Pinpoint the cell where the given text exists, returning its (x, y) midpoint coordinate. 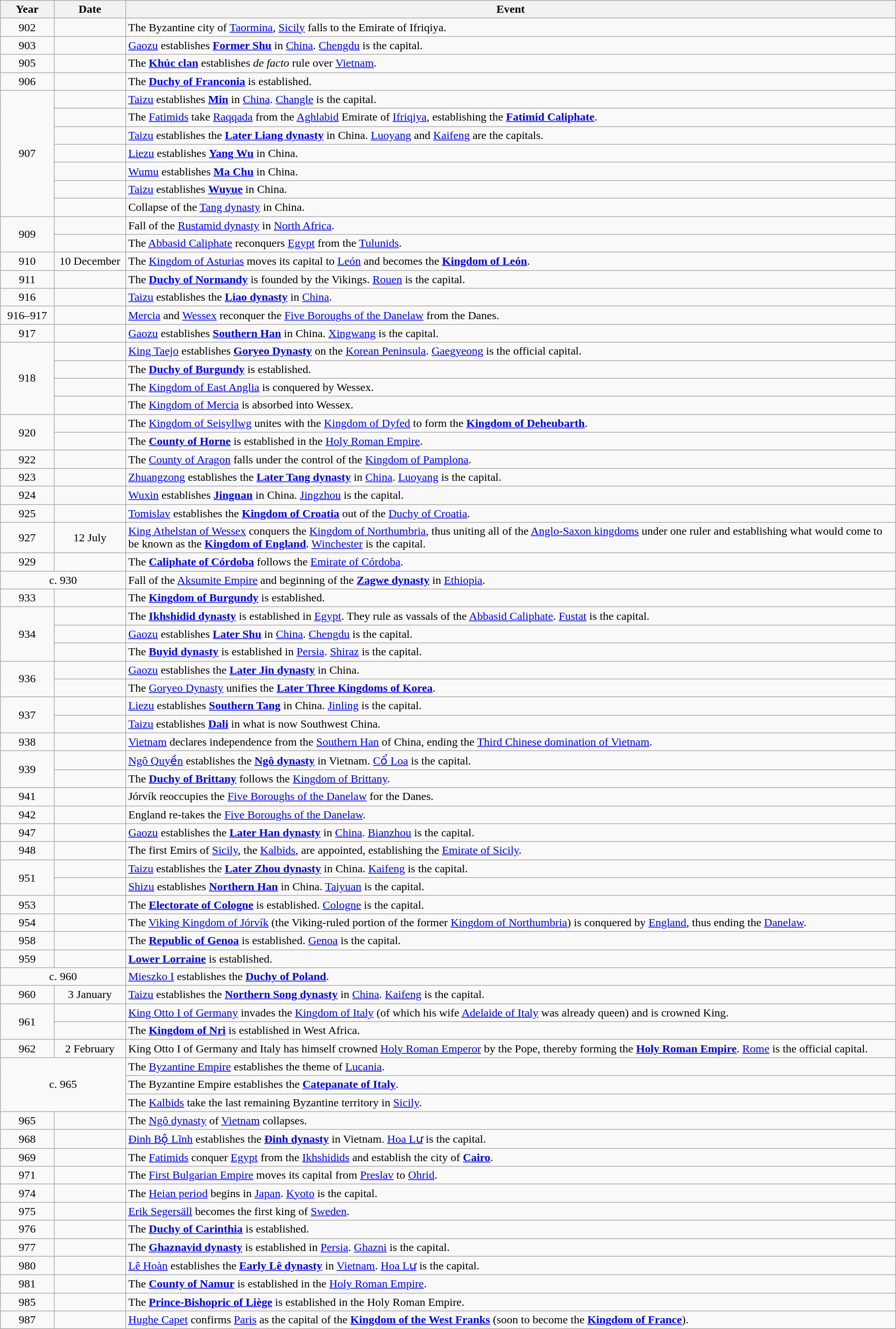
937 (27, 715)
953 (27, 904)
The first Emirs of Sicily, the Kalbids, are appointed, establishing the Emirate of Sicily. (510, 851)
Gaozu establishes the Later Han dynasty in China. Bianzhou is the capital. (510, 833)
938 (27, 742)
c. 965 (63, 1085)
12 July (90, 538)
985 (27, 1302)
Taizu establishes the Liao dynasty in China. (510, 297)
Mercia and Wessex reconquer the Five Boroughs of the Danelaw from the Danes. (510, 315)
Lower Lorraine is established. (510, 958)
Mieszko I establishes the Duchy of Poland. (510, 977)
917 (27, 333)
987 (27, 1320)
975 (27, 1211)
Shizu establishes Northern Han in China. Taiyuan is the capital. (510, 886)
The Duchy of Normandy is founded by the Vikings. Rouen is the capital. (510, 279)
977 (27, 1247)
The Khúc clan establishes de facto rule over Vietnam. (510, 63)
905 (27, 63)
The County of Horne is established in the Holy Roman Empire. (510, 441)
959 (27, 958)
Erik Segersäll becomes the first king of Sweden. (510, 1211)
Event (510, 9)
916 (27, 297)
Gaozu establishes Former Shu in China. Chengdu is the capital. (510, 45)
The Heian period begins in Japan. Kyoto is the capital. (510, 1193)
Gaozu establishes Southern Han in China. Xingwang is the capital. (510, 333)
10 December (90, 261)
England re-takes the Five Boroughs of the Danelaw. (510, 815)
Taizu establishes Wuyue in China. (510, 189)
910 (27, 261)
951 (27, 877)
Gaozu establishes the Later Jin dynasty in China. (510, 670)
Lê Hoàn establishes the Early Lê dynasty in Vietnam. Hoa Lư is the capital. (510, 1266)
The County of Namur is established in the Holy Roman Empire. (510, 1284)
954 (27, 922)
The Ngô dynasty of Vietnam collapses. (510, 1121)
916–917 (27, 315)
King Otto I of Germany invades the Kingdom of Italy (of which his wife Adelaide of Italy was already queen) and is crowned King. (510, 1013)
918 (27, 378)
The Kalbids take the last remaining Byzantine territory in Sicily. (510, 1103)
Fall of the Aksumite Empire and beginning of the Zagwe dynasty in Ethiopia. (510, 580)
Taizu establishes the Later Zhou dynasty in China. Kaifeng is the capital. (510, 869)
The Byzantine Empire establishes the theme of Lucania. (510, 1067)
925 (27, 513)
The First Bulgarian Empire moves its capital from Preslav to Ohrid. (510, 1175)
The Fatimids take Raqqada from the Aghlabid Emirate of Ifriqiya, establishing the Fatimid Caliphate. (510, 117)
Zhuangzong establishes the Later Tang dynasty in China. Luoyang is the capital. (510, 477)
909 (27, 235)
948 (27, 851)
971 (27, 1175)
3 January (90, 995)
The Duchy of Burgundy is established. (510, 369)
The Viking Kingdom of Jórvík (the Viking-ruled portion of the former Kingdom of Northumbria) is conquered by England, thus ending the Danelaw. (510, 922)
942 (27, 815)
Collapse of the Tang dynasty in China. (510, 207)
969 (27, 1157)
920 (27, 432)
The Byzantine Empire establishes the Catepanate of Italy. (510, 1085)
Đinh Bộ Lĩnh establishes the Đinh dynasty in Vietnam. Hoa Lư is the capital. (510, 1139)
906 (27, 81)
Wumu establishes Ma Chu in China. (510, 171)
936 (27, 679)
934 (27, 634)
Taizu establishes Dali in what is now Southwest China. (510, 724)
The Byzantine city of Taormina, Sicily falls to the Emirate of Ifriqiya. (510, 27)
903 (27, 45)
Hughe Capet confirms Paris as the capital of the Kingdom of the West Franks (soon to become the Kingdom of France). (510, 1320)
961 (27, 1022)
The Republic of Genoa is established. Genoa is the capital. (510, 940)
Vietnam declares independence from the Southern Han of China, ending the Third Chinese domination of Vietnam. (510, 742)
The Electorate of Cologne is established. Cologne is the capital. (510, 904)
The Ikhshidid dynasty is established in Egypt. They rule as vassals of the Abbasid Caliphate. Fustat is the capital. (510, 616)
The Caliphate of Córdoba follows the Emirate of Córdoba. (510, 562)
King Taejo establishes Goryeo Dynasty on the Korean Peninsula. Gaegyeong is the official capital. (510, 351)
980 (27, 1266)
c. 930 (63, 580)
The Buyid dynasty is established in Persia. Shiraz is the capital. (510, 652)
Taizu establishes Min in China. Changle is the capital. (510, 99)
2 February (90, 1049)
Wuxin establishes Jingnan in China. Jingzhou is the capital. (510, 495)
The Kingdom of Seisyllwg unites with the Kingdom of Dyfed to form the Kingdom of Deheubarth. (510, 423)
Fall of the Rustamid dynasty in North Africa. (510, 226)
Ngô Quyền establishes the Ngô dynasty in Vietnam. Cổ Loa is the capital. (510, 760)
The Duchy of Franconia is established. (510, 81)
The Kingdom of Asturias moves its capital to León and becomes the Kingdom of León. (510, 261)
968 (27, 1139)
962 (27, 1049)
941 (27, 797)
960 (27, 995)
The Abbasid Caliphate reconquers Egypt from the Tulunids. (510, 243)
902 (27, 27)
The County of Aragon falls under the control of the Kingdom of Pamplona. (510, 459)
981 (27, 1284)
974 (27, 1193)
922 (27, 459)
Jórvík reoccupies the Five Boroughs of the Danelaw for the Danes. (510, 797)
Taizu establishes the Later Liang dynasty in China. Luoyang and Kaifeng are the capitals. (510, 135)
Tomislav establishes the Kingdom of Croatia out of the Duchy of Croatia. (510, 513)
923 (27, 477)
947 (27, 833)
The Duchy of Carinthia is established. (510, 1229)
976 (27, 1229)
The Fatimids conquer Egypt from the Ikhshidids and establish the city of Cairo. (510, 1157)
958 (27, 940)
The Kingdom of Nri is established in West Africa. (510, 1031)
911 (27, 279)
Liezu establishes Southern Tang in China. Jinling is the capital. (510, 706)
965 (27, 1121)
The Ghaznavid dynasty is established in Persia. Ghazni is the capital. (510, 1247)
Date (90, 9)
The Goryeo Dynasty unifies the Later Three Kingdoms of Korea. (510, 688)
933 (27, 598)
Gaozu establishes Later Shu in China. Chengdu is the capital. (510, 634)
The Kingdom of Burgundy is established. (510, 598)
924 (27, 495)
Taizu establishes the Northern Song dynasty in China. Kaifeng is the capital. (510, 995)
907 (27, 153)
927 (27, 538)
The Duchy of Brittany follows the Kingdom of Brittany. (510, 779)
939 (27, 769)
The Kingdom of East Anglia is conquered by Wessex. (510, 387)
The Kingdom of Mercia is absorbed into Wessex. (510, 405)
c. 960 (63, 977)
Year (27, 9)
Liezu establishes Yang Wu in China. (510, 153)
929 (27, 562)
The Prince-Bishopric of Liège is established in the Holy Roman Empire. (510, 1302)
